Find where the given text appears and provide that cell's center as [x, y] coordinate. 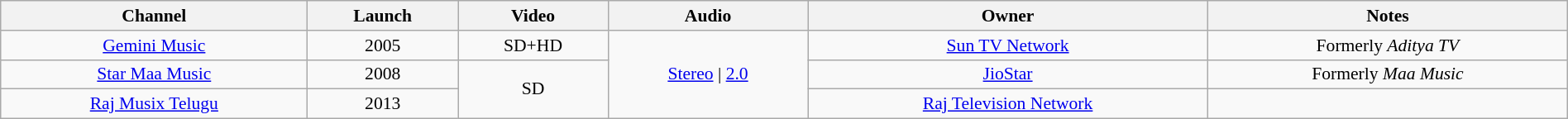
Sun TV Network [1008, 45]
2013 [383, 104]
Raj Television Network [1008, 104]
Owner [1008, 16]
Formerly Maa Music [1388, 74]
2005 [383, 45]
Video [533, 16]
SD [533, 89]
JioStar [1008, 74]
Audio [708, 16]
Notes [1388, 16]
Channel [154, 16]
Star Maa Music [154, 74]
Launch [383, 16]
Formerly Aditya TV [1388, 45]
Gemini Music [154, 45]
Stereo | 2.0 [708, 74]
Raj Musix Telugu [154, 104]
SD+HD [533, 45]
2008 [383, 74]
